Pinpoint the cell where the given text exists, returning its [x, y] midpoint coordinate. 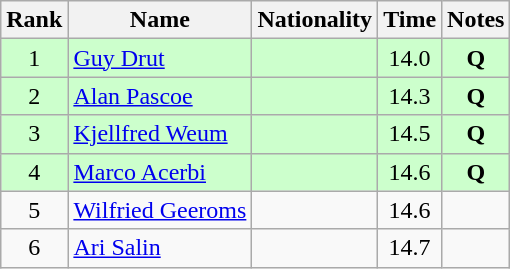
3 [34, 134]
Marco Acerbi [160, 172]
Name [160, 20]
Alan Pascoe [160, 96]
Wilfried Geeroms [160, 210]
14.7 [410, 248]
Time [410, 20]
5 [34, 210]
1 [34, 58]
6 [34, 248]
Rank [34, 20]
Ari Salin [160, 248]
Kjellfred Weum [160, 134]
14.0 [410, 58]
2 [34, 96]
14.3 [410, 96]
Notes [476, 20]
4 [34, 172]
Guy Drut [160, 58]
Nationality [315, 20]
14.5 [410, 134]
